Output the [X, Y] coordinate of the center of the cell containing the given text.  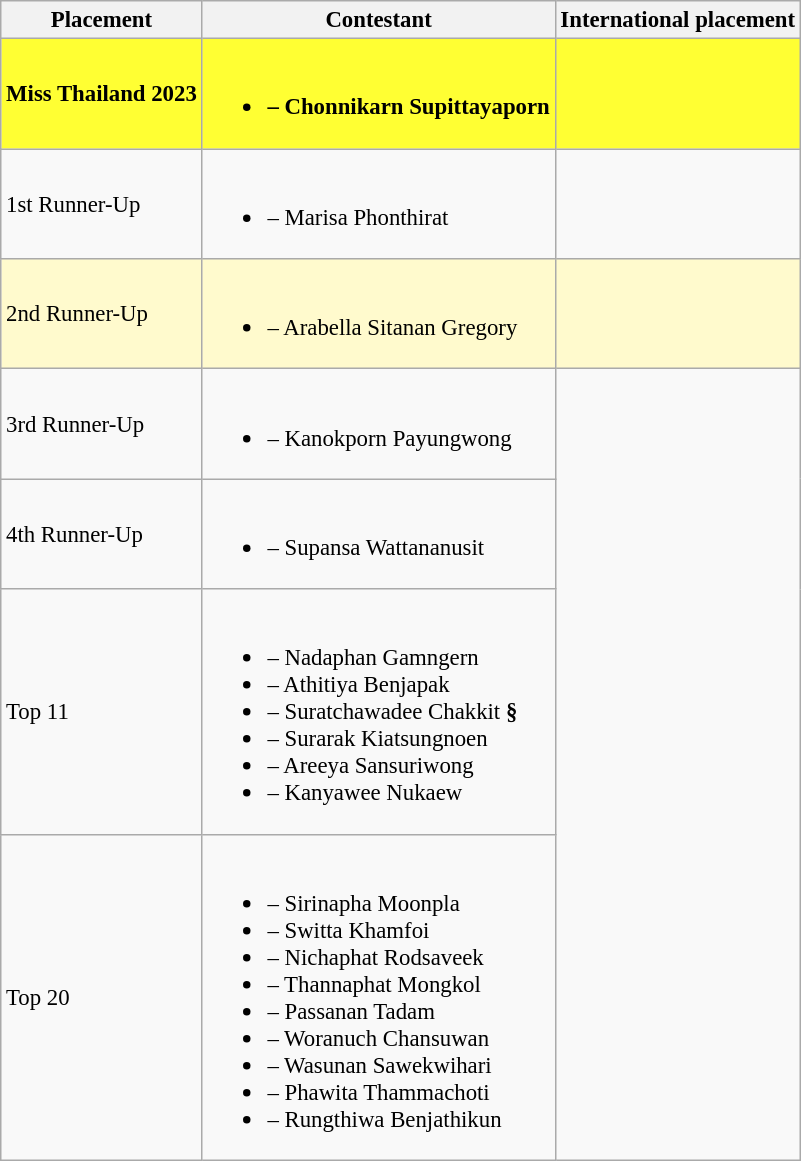
International placement [678, 20]
4th Runner-Up [102, 534]
– Kanokporn Payungwong [378, 424]
– Supansa Wattananusit [378, 534]
3rd Runner-Up [102, 424]
Top 11 [102, 712]
Top 20 [102, 997]
– Arabella Sitanan Gregory [378, 314]
– Marisa Phonthirat [378, 204]
Placement [102, 20]
– Nadaphan Gamngern – Athitiya Benjapak – Suratchawadee Chakkit § – Surarak Kiatsungnoen – Areeya Sansuriwong – Kanyawee Nukaew [378, 712]
2nd Runner-Up [102, 314]
– Chonnikarn Supittayaporn [378, 94]
Contestant [378, 20]
Miss Thailand 2023 [102, 94]
1st Runner-Up [102, 204]
